Return [x, y] of the center of cell containing provided text 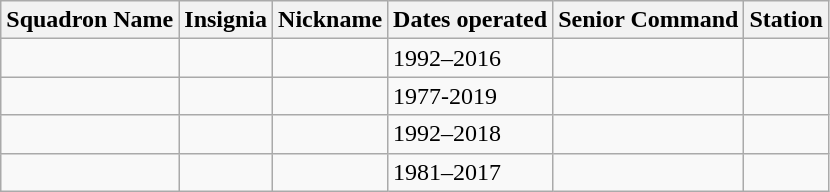
1981–2017 [470, 172]
Senior Command [648, 20]
Station [786, 20]
1992–2018 [470, 134]
Squadron Name [90, 20]
1977-2019 [470, 96]
Nickname [330, 20]
Insignia [226, 20]
Dates operated [470, 20]
1992–2016 [470, 58]
